Pinpoint the cell where the given text exists, returning its (X, Y) midpoint coordinate. 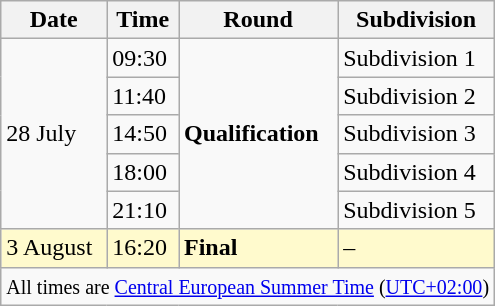
Subdivision 3 (416, 134)
Subdivision 4 (416, 172)
11:40 (143, 96)
Time (143, 20)
Subdivision 2 (416, 96)
16:20 (143, 248)
21:10 (143, 210)
Date (54, 20)
All times are Central European Summer Time (UTC+02:00) (248, 286)
Subdivision (416, 20)
28 July (54, 134)
Subdivision 1 (416, 58)
– (416, 248)
Final (258, 248)
Round (258, 20)
14:50 (143, 134)
09:30 (143, 58)
Subdivision 5 (416, 210)
Qualification (258, 134)
18:00 (143, 172)
3 August (54, 248)
